Find where the given text appears and provide that cell's center as [X, Y] coordinate. 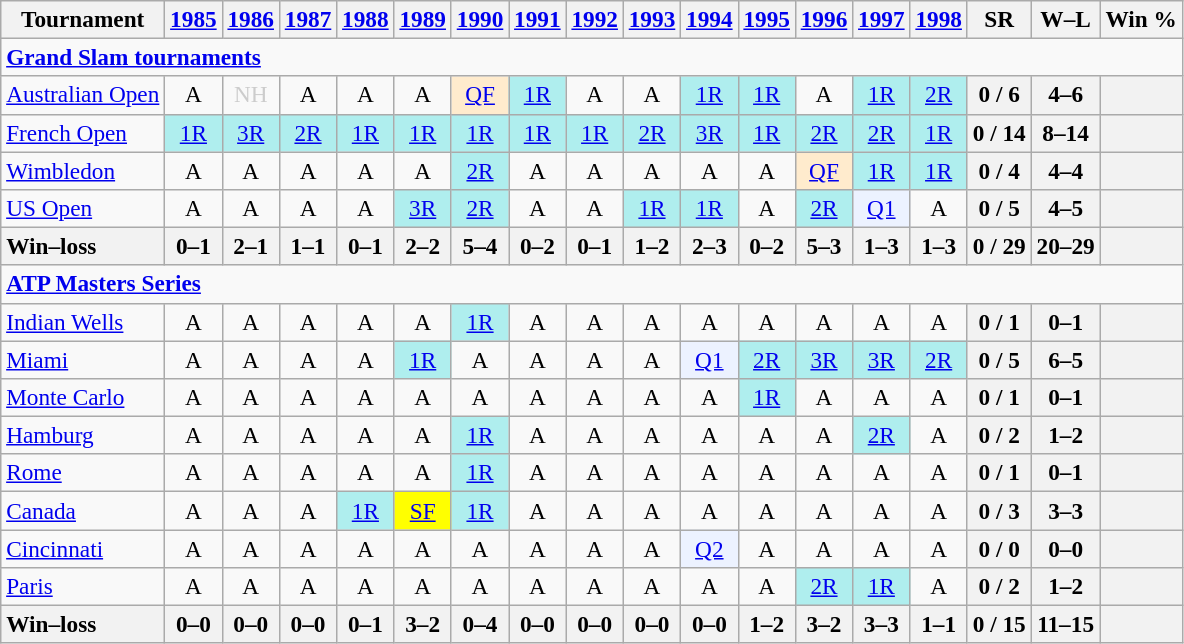
Wimbledon [83, 170]
5–4 [480, 246]
1988 [366, 19]
1992 [594, 19]
0 / 4 [999, 170]
Cincinnati [83, 548]
Canada [83, 510]
SF [422, 510]
1986 [250, 19]
Miami [83, 359]
0 / 0 [999, 548]
Hamburg [83, 435]
Monte Carlo [83, 397]
4–4 [1066, 170]
NH [250, 95]
1998 [938, 19]
2–2 [422, 246]
French Open [83, 133]
5–3 [824, 246]
SR [999, 19]
Paris [83, 586]
Grand Slam tournaments [592, 57]
W–L [1066, 19]
20–29 [1066, 246]
1985 [194, 19]
2–1 [250, 246]
Rome [83, 473]
6–5 [1066, 359]
Win % [1141, 19]
0 / 6 [999, 95]
Australian Open [83, 95]
1993 [652, 19]
1991 [538, 19]
US Open [83, 208]
Tournament [83, 19]
11–15 [1066, 624]
8–14 [1066, 133]
ATP Masters Series [592, 284]
1994 [710, 19]
1989 [422, 19]
1987 [308, 19]
4–6 [1066, 95]
Q2 [710, 548]
0 / 29 [999, 246]
2–3 [710, 246]
1995 [766, 19]
0 / 3 [999, 510]
1990 [480, 19]
1996 [824, 19]
1997 [882, 19]
0–4 [480, 624]
0 / 14 [999, 133]
0 / 15 [999, 624]
Indian Wells [83, 322]
4–5 [1066, 208]
